Determine the (X, Y) coordinate at the center of the cell enclosing the given text.  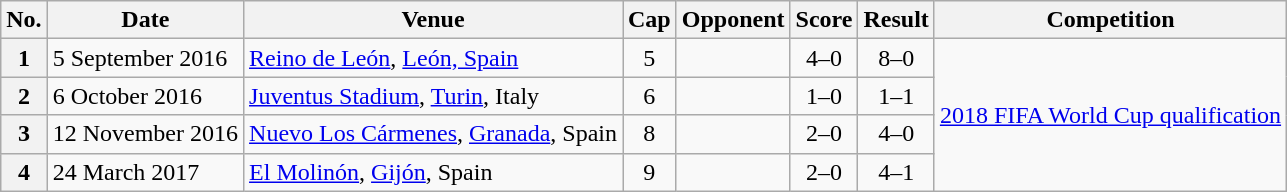
El Molinón, Gijón, Spain (434, 172)
2 (24, 96)
4–1 (896, 172)
Venue (434, 20)
1–1 (896, 96)
8–0 (896, 58)
Cap (649, 20)
Competition (1110, 20)
2018 FIFA World Cup qualification (1110, 115)
9 (649, 172)
6 October 2016 (145, 96)
Score (824, 20)
5 September 2016 (145, 58)
6 (649, 96)
4 (24, 172)
5 (649, 58)
No. (24, 20)
1–0 (824, 96)
1 (24, 58)
Date (145, 20)
3 (24, 134)
Opponent (733, 20)
Reino de León, León, Spain (434, 58)
Juventus Stadium, Turin, Italy (434, 96)
24 March 2017 (145, 172)
Nuevo Los Cármenes, Granada, Spain (434, 134)
12 November 2016 (145, 134)
8 (649, 134)
Result (896, 20)
